Search for the cell housing the specified text and yield its [X, Y] center coordinate. 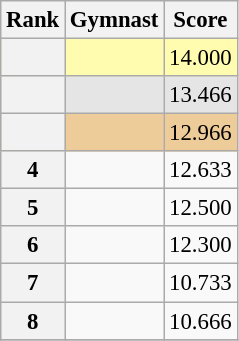
10.666 [200, 321]
4 [33, 170]
12.300 [200, 245]
12.633 [200, 170]
Rank [33, 20]
6 [33, 245]
13.466 [200, 95]
5 [33, 208]
12.966 [200, 133]
14.000 [200, 58]
Gymnast [114, 20]
Score [200, 20]
10.733 [200, 283]
12.500 [200, 208]
7 [33, 283]
8 [33, 321]
